Identify which cell holds the provided text, then report its [x, y] central coordinate. 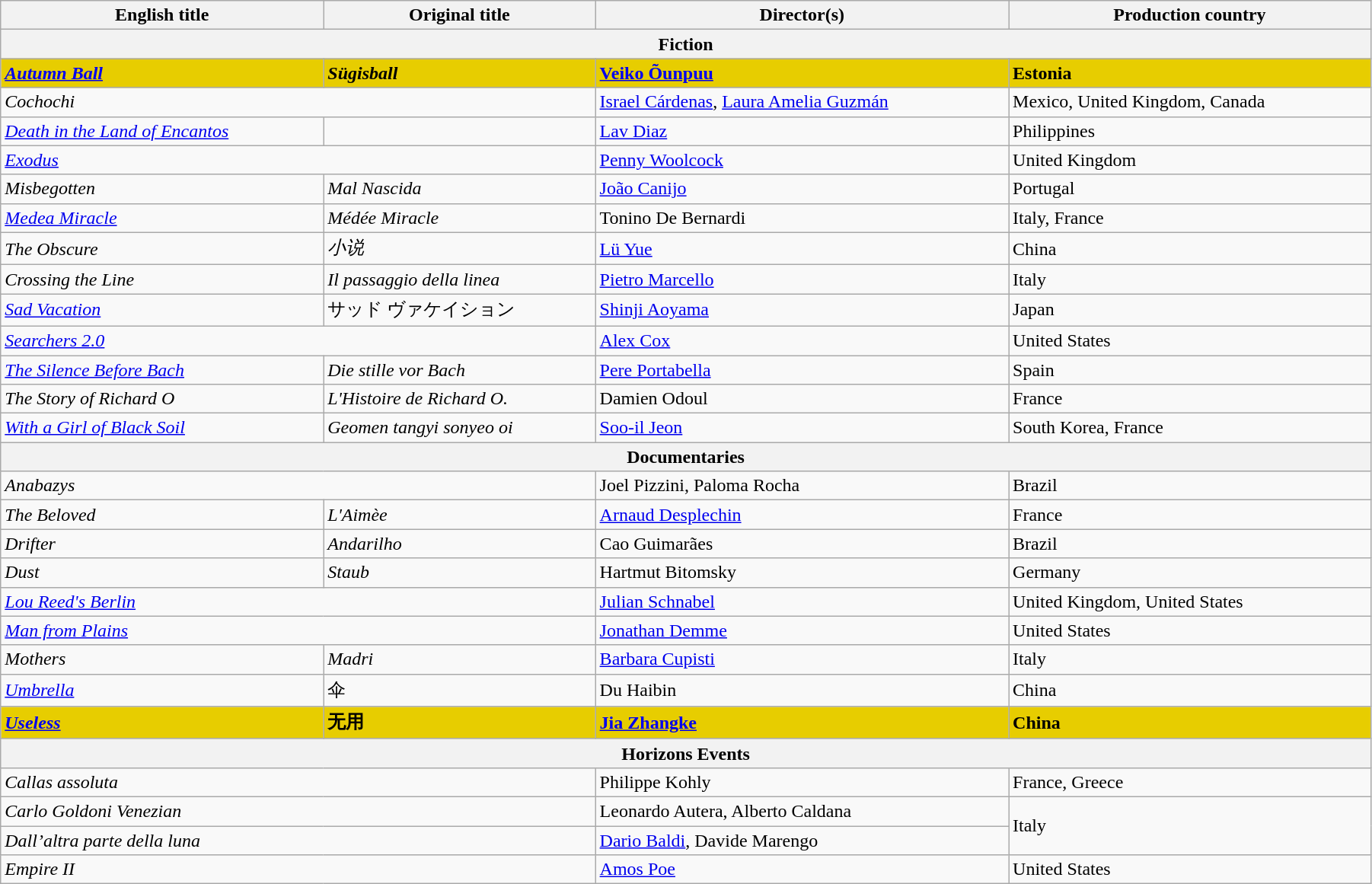
Cochochi [298, 102]
France, Greece [1190, 782]
Penny Woolcock [802, 160]
Leonardo Autera, Alberto Caldana [802, 811]
Documentaries [686, 457]
Exodus [298, 160]
Man from Plains [298, 630]
Autumn Ball [162, 73]
Drifter [162, 544]
Veiko Õunpuu [802, 73]
Italy, France [1190, 218]
Horizons Events [686, 753]
Barbara Cupisti [802, 659]
Julian Schnabel [802, 602]
The Story of Richard O [162, 399]
English title [162, 15]
Medea Miracle [162, 218]
Fiction [686, 44]
Tonino De Bernardi [802, 218]
Jia Zhangke [802, 723]
Dario Baldi, Davide Marengo [802, 840]
The Silence Before Bach [162, 369]
Pietro Marcello [802, 279]
The Beloved [162, 515]
Lav Diaz [802, 131]
Mexico, United Kingdom, Canada [1190, 102]
Lou Reed's Berlin [298, 602]
Mothers [162, 659]
Spain [1190, 369]
Jonathan Demme [802, 630]
Original title [460, 15]
Searchers 2.0 [298, 340]
Germany [1190, 573]
伞 [460, 690]
小说 [460, 248]
Soo-il Jeon [802, 428]
Médée Miracle [460, 218]
Cao Guimarães [802, 544]
Estonia [1190, 73]
Il passaggio della linea [460, 279]
Damien Odoul [802, 399]
Geomen tangyi sonyeo oi [460, 428]
Sügisball [460, 73]
Japan [1190, 311]
Die stille vor Bach [460, 369]
Arnaud Desplechin [802, 515]
Dust [162, 573]
Philippe Kohly [802, 782]
Amos Poe [802, 870]
L'Histoire de Richard O. [460, 399]
サッド ヴァケイション [460, 311]
Pere Portabella [802, 369]
Anabazys [298, 486]
Misbegotten [162, 189]
South Korea, France [1190, 428]
Andarilho [460, 544]
Philippines [1190, 131]
Madri [460, 659]
Portugal [1190, 189]
Mal Nascida [460, 189]
Crossing the Line [162, 279]
Du Haibin [802, 690]
Empire II [298, 870]
Israel Cárdenas, Laura Amelia Guzmán [802, 102]
Joel Pizzini, Paloma Rocha [802, 486]
With a Girl of Black Soil [162, 428]
Alex Cox [802, 340]
L'Aimèe [460, 515]
Staub [460, 573]
Shinji Aoyama [802, 311]
João Canijo [802, 189]
Umbrella [162, 690]
Hartmut Bitomsky [802, 573]
Callas assoluta [298, 782]
Sad Vacation [162, 311]
Production country [1190, 15]
Carlo Goldoni Venezian [298, 811]
United Kingdom, United States [1190, 602]
Director(s) [802, 15]
Dall’altra parte della luna [298, 840]
The Obscure [162, 248]
Lü Yue [802, 248]
无用 [460, 723]
United Kingdom [1190, 160]
Death in the Land of Encantos [162, 131]
Useless [162, 723]
